Output the (x, y) coordinate of the center of the cell containing the given text.  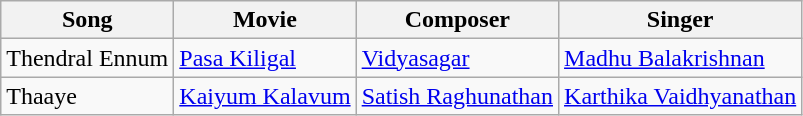
Kaiyum Kalavum (265, 96)
Thaaye (88, 96)
Song (88, 20)
Thendral Ennum (88, 58)
Vidyasagar (457, 58)
Composer (457, 20)
Pasa Kiligal (265, 58)
Singer (680, 20)
Karthika Vaidhyanathan (680, 96)
Satish Raghunathan (457, 96)
Movie (265, 20)
Madhu Balakrishnan (680, 58)
